Search for the cell housing the specified text and yield its (X, Y) center coordinate. 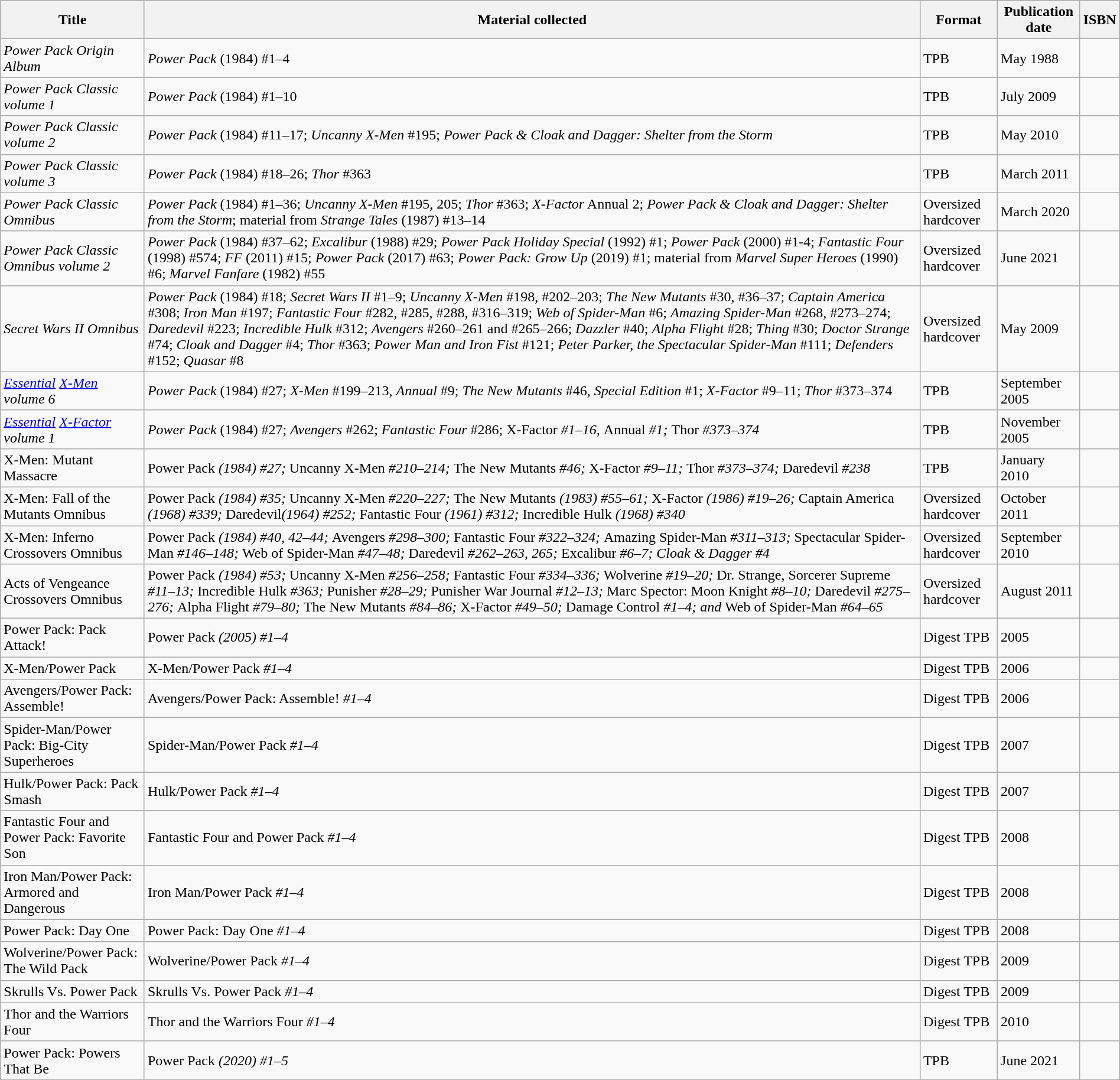
Wolverine/Power Pack: The Wild Pack (73, 961)
Secret Wars II Omnibus (73, 328)
Power Pack (2005) #1–4 (532, 638)
Title (73, 20)
Acts of Vengeance Crossovers Omnibus (73, 591)
2010 (1039, 1022)
ISBN (1100, 20)
Skrulls Vs. Power Pack #1–4 (532, 991)
Publication date (1039, 20)
Power Pack (1984) #27; X-Men #199–213, Annual #9; The New Mutants #46, Special Edition #1; X-Factor #9–11; Thor #373–374 (532, 391)
X-Men: Fall of the Mutants Omnibus (73, 506)
X-Men: Inferno Crossovers Omnibus (73, 545)
Power Pack (1984) #11–17; Uncanny X-Men #195; Power Pack & Cloak and Dagger: Shelter from the Storm (532, 135)
Power Pack Classic volume 1 (73, 97)
Power Pack Classic volume 3 (73, 174)
May 2009 (1039, 328)
Power Pack (2020) #1–5 (532, 1060)
Hulk/Power Pack: Pack Smash (73, 792)
X-Men/Power Pack (73, 668)
Skrulls Vs. Power Pack (73, 991)
Thor and the Warriors Four (73, 1022)
Power Pack: Day One #1–4 (532, 931)
November 2005 (1039, 429)
Avengers/Power Pack: Assemble! (73, 698)
Power Pack (1984) #1–10 (532, 97)
May 1988 (1039, 58)
Material collected (532, 20)
X-Men: Mutant Massacre (73, 468)
Avengers/Power Pack: Assemble! #1–4 (532, 698)
X-Men/Power Pack #1–4 (532, 668)
Power Pack (1984) #27; Uncanny X-Men #210–214; The New Mutants #46; X-Factor #9–11; Thor #373–374; Daredevil #238 (532, 468)
Power Pack (1984) #18–26; Thor #363 (532, 174)
May 2010 (1039, 135)
March 2020 (1039, 212)
Essential X-Factor volume 1 (73, 429)
September 2005 (1039, 391)
Power Pack Classic Omnibus volume 2 (73, 258)
August 2011 (1039, 591)
Iron Man/Power Pack #1–4 (532, 892)
January 2010 (1039, 468)
Hulk/Power Pack #1–4 (532, 792)
Power Pack: Pack Attack! (73, 638)
Power Pack (1984) #27; Avengers #262; Fantastic Four #286; X-Factor #1–16, Annual #1; Thor #373–374 (532, 429)
Fantastic Four and Power Pack #1–4 (532, 838)
Spider-Man/Power Pack: Big-City Superheroes (73, 745)
Power Pack (1984) #1–4 (532, 58)
Fantastic Four and Power Pack: Favorite Son (73, 838)
Iron Man/Power Pack: Armored and Dangerous (73, 892)
September 2010 (1039, 545)
Power Pack Classic volume 2 (73, 135)
Wolverine/Power Pack #1–4 (532, 961)
Power Pack Origin Album (73, 58)
October 2011 (1039, 506)
Essential X-Men volume 6 (73, 391)
Spider-Man/Power Pack #1–4 (532, 745)
March 2011 (1039, 174)
Power Pack Classic Omnibus (73, 212)
Thor and the Warriors Four #1–4 (532, 1022)
2005 (1039, 638)
Power Pack: Day One (73, 931)
Power Pack: Powers That Be (73, 1060)
Format (958, 20)
July 2009 (1039, 97)
